Output the [x, y] coordinate of the center of the cell containing the given text.  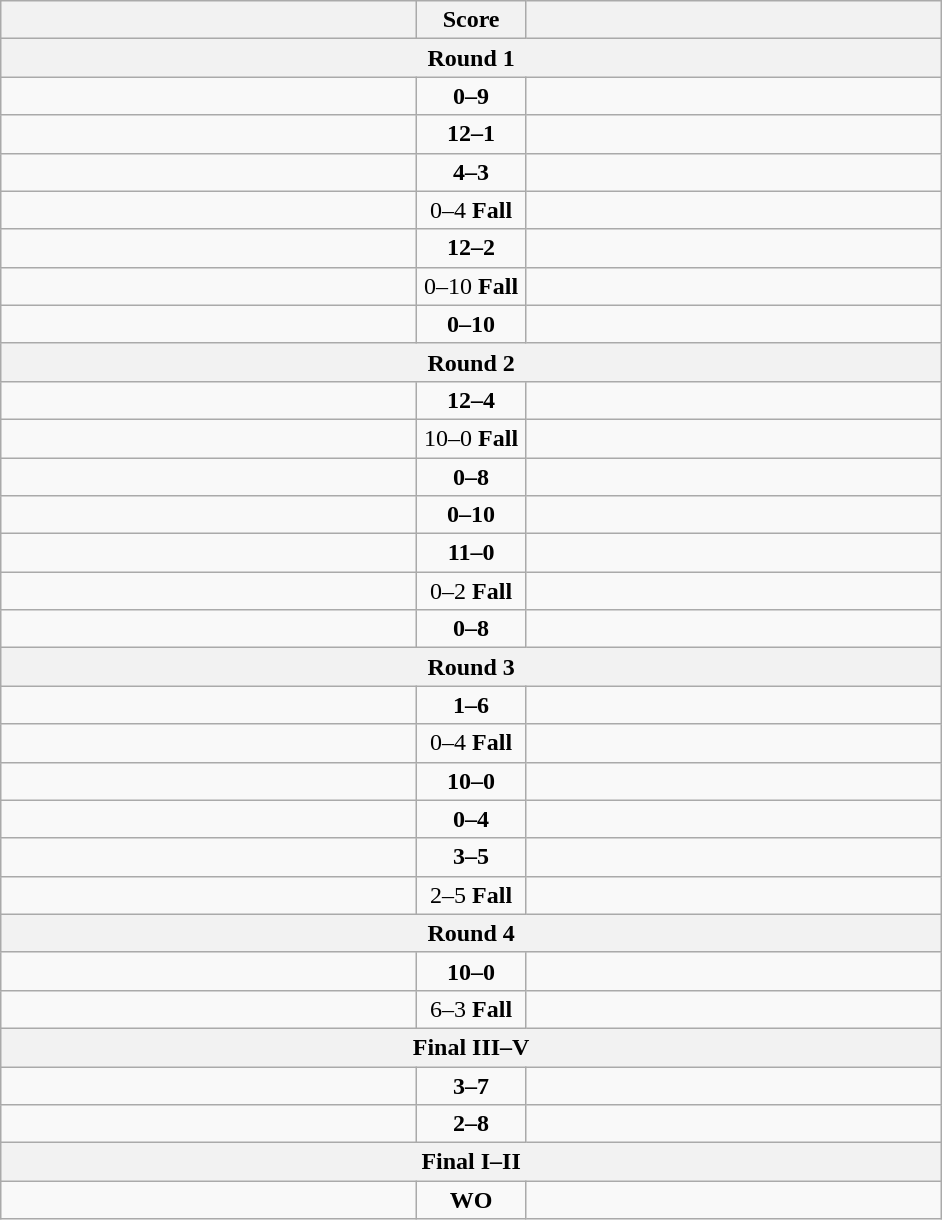
0–10 Fall [472, 286]
WO [472, 1200]
Round 3 [472, 667]
3–7 [472, 1085]
10–0 Fall [472, 438]
Score [472, 20]
0–2 Fall [472, 591]
2–5 Fall [472, 895]
Final III–V [472, 1047]
12–2 [472, 248]
12–1 [472, 134]
2–8 [472, 1124]
12–4 [472, 400]
0–4 [472, 819]
1–6 [472, 705]
4–3 [472, 172]
6–3 Fall [472, 1009]
Final I–II [472, 1162]
Round 1 [472, 58]
11–0 [472, 553]
Round 4 [472, 933]
0–9 [472, 96]
Round 2 [472, 362]
3–5 [472, 857]
